Pinpoint the cell where the given text exists, returning its [X, Y] midpoint coordinate. 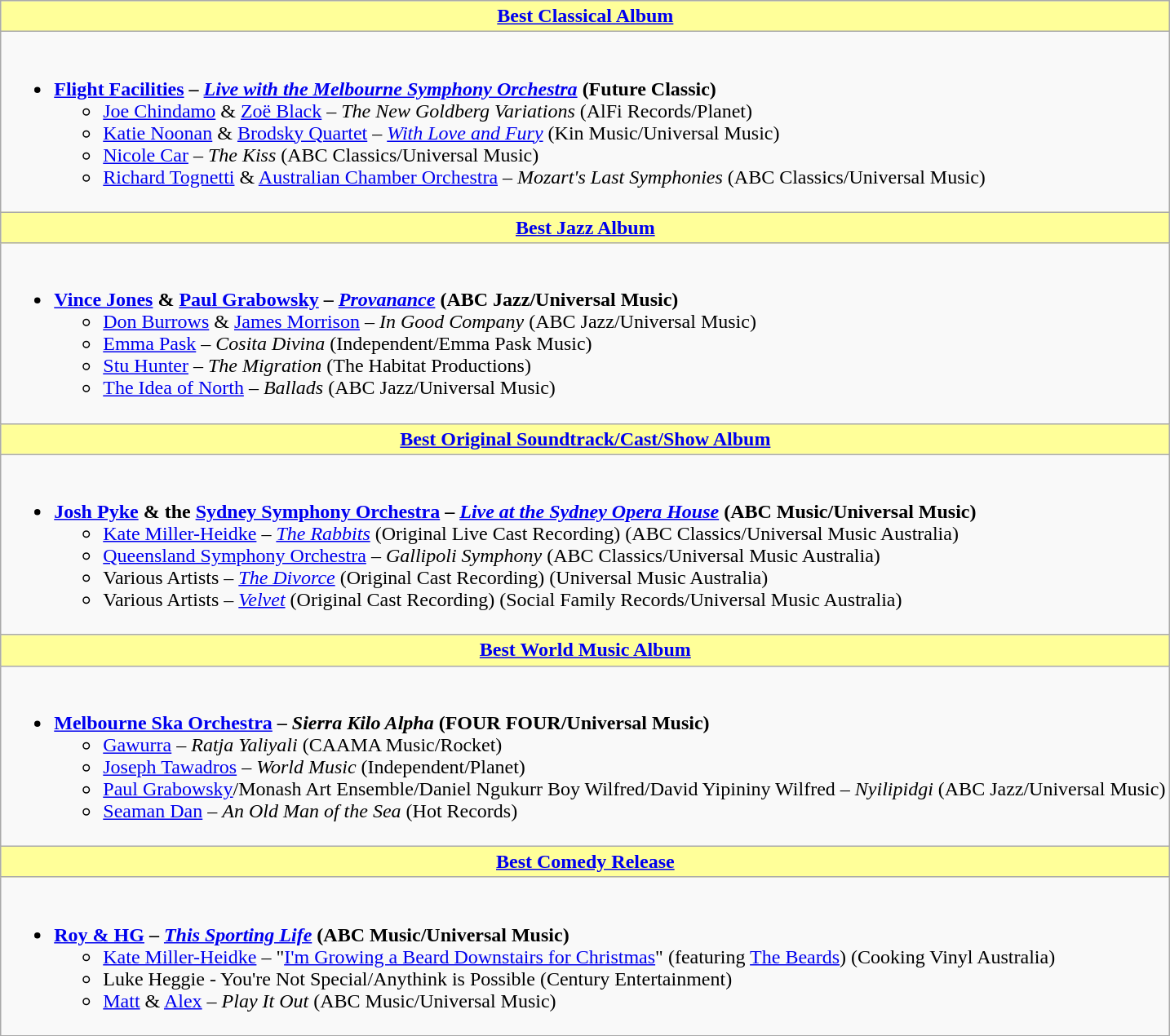
Best Comedy Release [586, 861]
Best Classical Album [586, 16]
Best Original Soundtrack/Cast/Show Album [586, 439]
Best Jazz Album [586, 228]
Best World Music Album [586, 650]
